Output the [X, Y] coordinate of the center of the cell containing the given text.  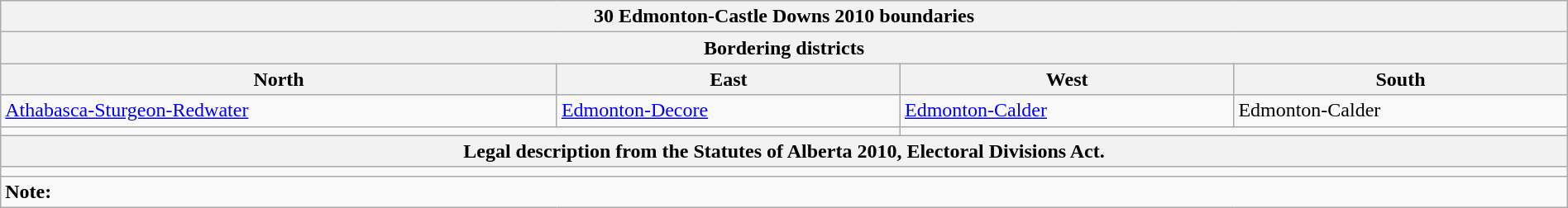
South [1401, 79]
Athabasca-Sturgeon-Redwater [280, 111]
Bordering districts [784, 48]
30 Edmonton-Castle Downs 2010 boundaries [784, 17]
Legal description from the Statutes of Alberta 2010, Electoral Divisions Act. [784, 151]
East [728, 79]
North [280, 79]
Edmonton-Decore [728, 111]
West [1067, 79]
Note: [784, 191]
